Pinpoint the cell where the given text exists, returning its (x, y) midpoint coordinate. 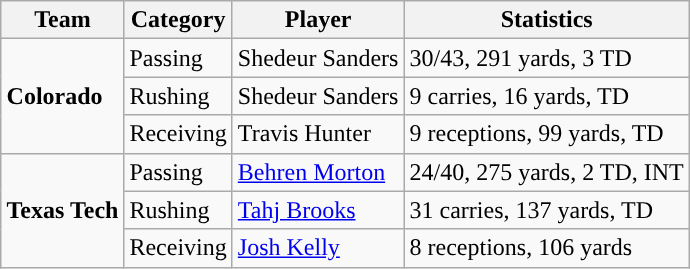
Tahj Brooks (318, 210)
Team (62, 20)
Texas Tech (62, 210)
Behren Morton (318, 172)
9 carries, 16 yards, TD (546, 96)
Travis Hunter (318, 134)
30/43, 291 yards, 3 TD (546, 58)
24/40, 275 yards, 2 TD, INT (546, 172)
Player (318, 20)
Category (178, 20)
Josh Kelly (318, 248)
31 carries, 137 yards, TD (546, 210)
Statistics (546, 20)
9 receptions, 99 yards, TD (546, 134)
8 receptions, 106 yards (546, 248)
Colorado (62, 96)
